Determine the (x, y) coordinate at the center of the cell enclosing the given text.  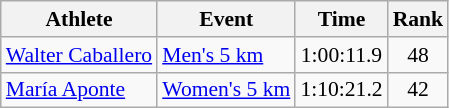
Event (226, 19)
María Aponte (79, 90)
Women's 5 km (226, 90)
Men's 5 km (226, 55)
1:10:21.2 (341, 90)
1:00:11.9 (341, 55)
Athlete (79, 19)
48 (418, 55)
Rank (418, 19)
Walter Caballero (79, 55)
42 (418, 90)
Time (341, 19)
